Extract the [x, y] coordinate from the center of the cell holding the provided text.  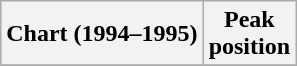
Peakposition [249, 34]
Chart (1994–1995) [102, 34]
